Provide the (X, Y) coordinate of the cell's center where the given text is located.  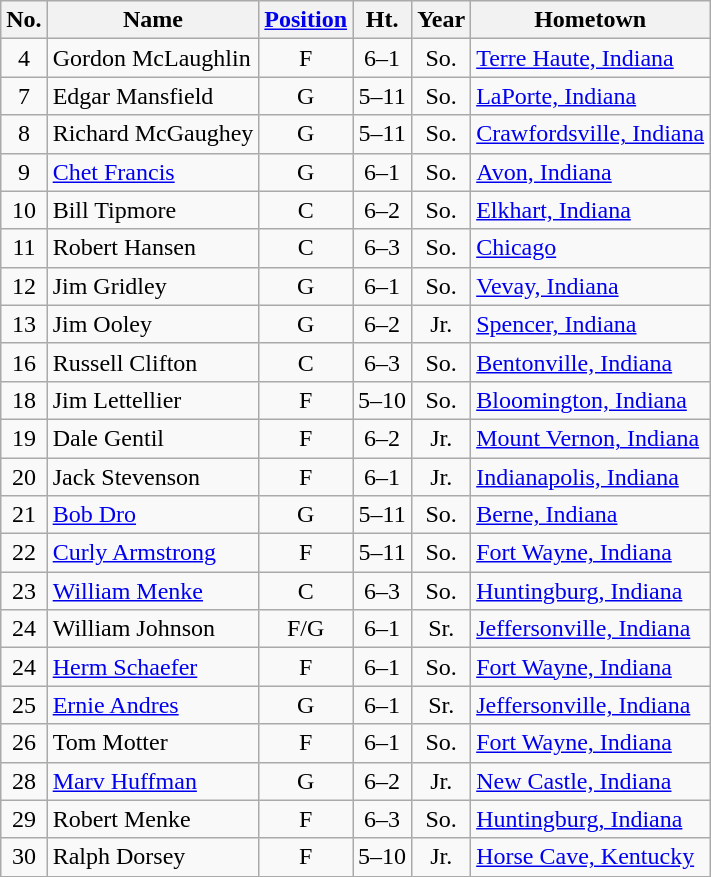
Herm Schaefer (153, 667)
8 (24, 134)
Robert Menke (153, 819)
7 (24, 96)
Bentonville, Indiana (590, 362)
Robert Hansen (153, 248)
Russell Clifton (153, 362)
Bill Tipmore (153, 210)
22 (24, 553)
Horse Cave, Kentucky (590, 857)
Ralph Dorsey (153, 857)
Jack Stevenson (153, 477)
9 (24, 172)
Avon, Indiana (590, 172)
21 (24, 515)
Year (442, 20)
Spencer, Indiana (590, 324)
10 (24, 210)
Position (306, 20)
30 (24, 857)
23 (24, 591)
Marv Huffman (153, 781)
13 (24, 324)
Chicago (590, 248)
William Johnson (153, 629)
18 (24, 400)
Jim Gridley (153, 286)
Bloomington, Indiana (590, 400)
25 (24, 705)
28 (24, 781)
11 (24, 248)
Ht. (382, 20)
Gordon McLaughlin (153, 58)
Name (153, 20)
Bob Dro (153, 515)
Curly Armstrong (153, 553)
19 (24, 438)
Chet Francis (153, 172)
Ernie Andres (153, 705)
Mount Vernon, Indiana (590, 438)
Hometown (590, 20)
Tom Motter (153, 743)
26 (24, 743)
Jim Lettellier (153, 400)
4 (24, 58)
20 (24, 477)
16 (24, 362)
Dale Gentil (153, 438)
William Menke (153, 591)
No. (24, 20)
Terre Haute, Indiana (590, 58)
Berne, Indiana (590, 515)
Vevay, Indiana (590, 286)
LaPorte, Indiana (590, 96)
Crawfordsville, Indiana (590, 134)
Jim Ooley (153, 324)
F/G (306, 629)
12 (24, 286)
Elkhart, Indiana (590, 210)
Indianapolis, Indiana (590, 477)
Edgar Mansfield (153, 96)
New Castle, Indiana (590, 781)
29 (24, 819)
Richard McGaughey (153, 134)
